Find where the given text appears and provide that cell's center as (X, Y) coordinate. 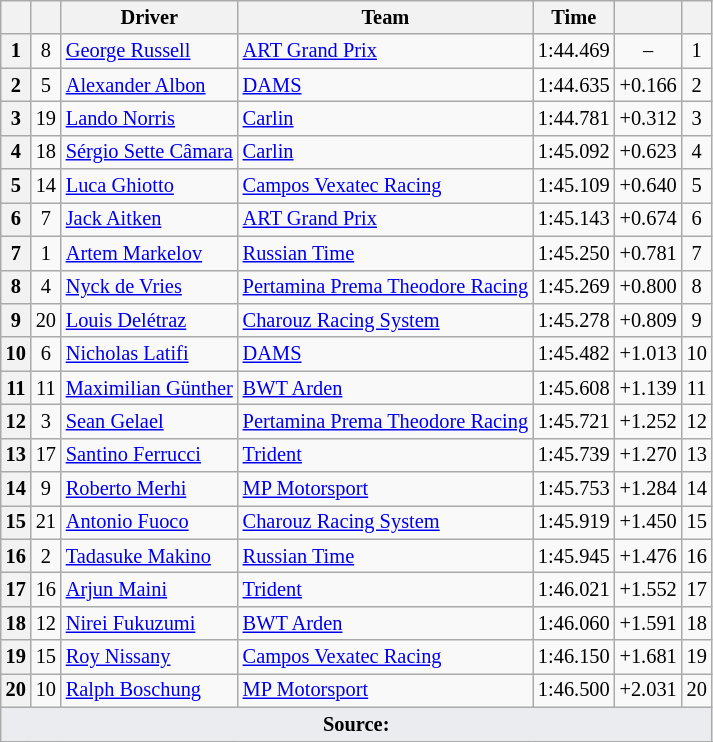
1:46.021 (574, 589)
+0.674 (648, 219)
1:45.269 (574, 287)
Lando Norris (150, 118)
+0.800 (648, 287)
Roy Nissany (150, 657)
Santino Ferrucci (150, 455)
1:45.721 (574, 421)
1:45.143 (574, 219)
+0.640 (648, 186)
+1.476 (648, 556)
1:44.781 (574, 118)
1:45.482 (574, 354)
1:45.739 (574, 455)
+1.681 (648, 657)
1:45.945 (574, 556)
Driver (150, 17)
+0.809 (648, 320)
1:45.753 (574, 489)
Maximilian Günther (150, 388)
+0.166 (648, 85)
Nicholas Latifi (150, 354)
1:45.919 (574, 522)
1:46.150 (574, 657)
+1.139 (648, 388)
Luca Ghiotto (150, 186)
Roberto Merhi (150, 489)
+2.031 (648, 690)
+1.552 (648, 589)
+1.252 (648, 421)
1:45.608 (574, 388)
1:46.500 (574, 690)
Alexander Albon (150, 85)
1:45.092 (574, 152)
Time (574, 17)
+1.013 (648, 354)
1:44.469 (574, 51)
1:45.109 (574, 186)
Source: (356, 724)
George Russell (150, 51)
Artem Markelov (150, 253)
Team (386, 17)
+0.781 (648, 253)
Sean Gelael (150, 421)
Louis Delétraz (150, 320)
Antonio Fuoco (150, 522)
+1.284 (648, 489)
Ralph Boschung (150, 690)
1:45.250 (574, 253)
1:45.278 (574, 320)
1:44.635 (574, 85)
Arjun Maini (150, 589)
+1.591 (648, 623)
+1.270 (648, 455)
+1.450 (648, 522)
21 (46, 522)
+0.312 (648, 118)
Tadasuke Makino (150, 556)
– (648, 51)
+0.623 (648, 152)
Nirei Fukuzumi (150, 623)
Sérgio Sette Câmara (150, 152)
1:46.060 (574, 623)
Jack Aitken (150, 219)
Nyck de Vries (150, 287)
